Pinpoint the cell where the given text exists, returning its (X, Y) midpoint coordinate. 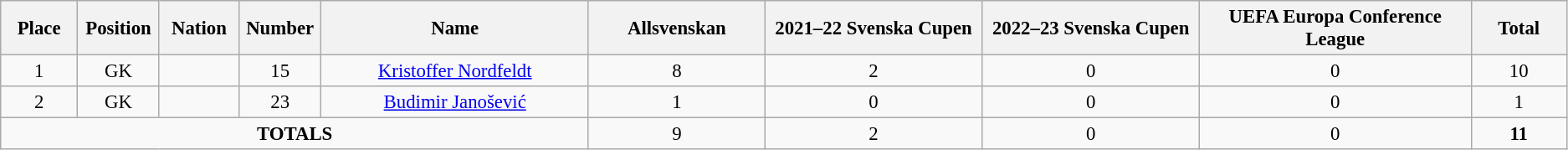
Name (455, 28)
Nation (199, 28)
Budimir Janošević (455, 102)
TOTALS (295, 134)
Allsvenskan (676, 28)
2021–22 Svenska Cupen (874, 28)
10 (1519, 71)
8 (676, 71)
Position (119, 28)
Kristoffer Nordfeldt (455, 71)
Number (279, 28)
2022–23 Svenska Cupen (1091, 28)
Place (39, 28)
9 (676, 134)
UEFA Europa Conference League (1335, 28)
23 (279, 102)
15 (279, 71)
Total (1519, 28)
11 (1519, 134)
